Pinpoint the cell where the given text exists, returning its (x, y) midpoint coordinate. 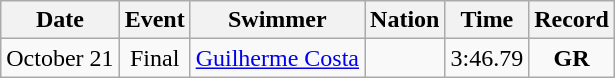
Guilherme Costa (277, 58)
Nation (405, 20)
Swimmer (277, 20)
Time (487, 20)
3:46.79 (487, 58)
Date (60, 20)
Record (572, 20)
October 21 (60, 58)
Event (154, 20)
Final (154, 58)
GR (572, 58)
